Find where the given text appears and provide that cell's center as [x, y] coordinate. 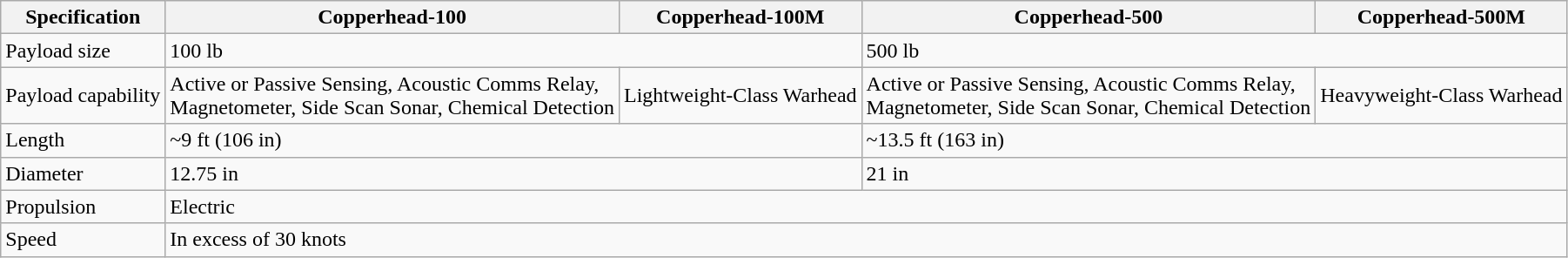
Payload size [84, 51]
Payload capability [84, 96]
100 lb [513, 51]
Lightweight-Class Warhead [740, 96]
Electric [867, 207]
~9 ft (106 in) [513, 140]
12.75 in [513, 173]
Copperhead-100M [740, 17]
Diameter [84, 173]
In excess of 30 knots [867, 240]
Copperhead-100 [392, 17]
Propulsion [84, 207]
Copperhead-500 [1089, 17]
Speed [84, 240]
~13.5 ft (163 in) [1215, 140]
Length [84, 140]
500 lb [1215, 51]
Specification [84, 17]
21 in [1215, 173]
Copperhead-500M [1441, 17]
Heavyweight-Class Warhead [1441, 96]
